Provide the (X, Y) coordinate of the cell's center where the given text is located.  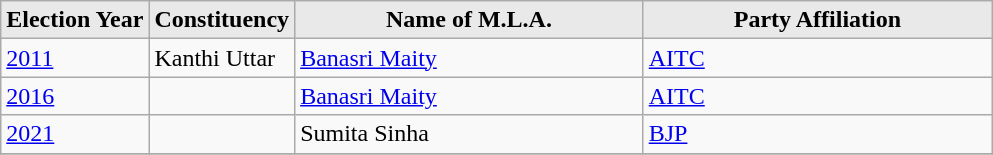
Sumita Sinha (470, 134)
2021 (75, 134)
Election Year (75, 20)
2016 (75, 96)
2011 (75, 58)
Name of M.L.A. (470, 20)
Party Affiliation (818, 20)
BJP (818, 134)
Kanthi Uttar (222, 58)
Constituency (222, 20)
